Scan for the cell matching the given text and deliver its (X, Y) coordinate at center. 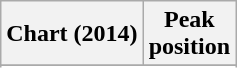
Chart (2014) (72, 34)
Peakposition (189, 34)
